Capture the cell that displays the provided text and extract its [X, Y] central coordinate. 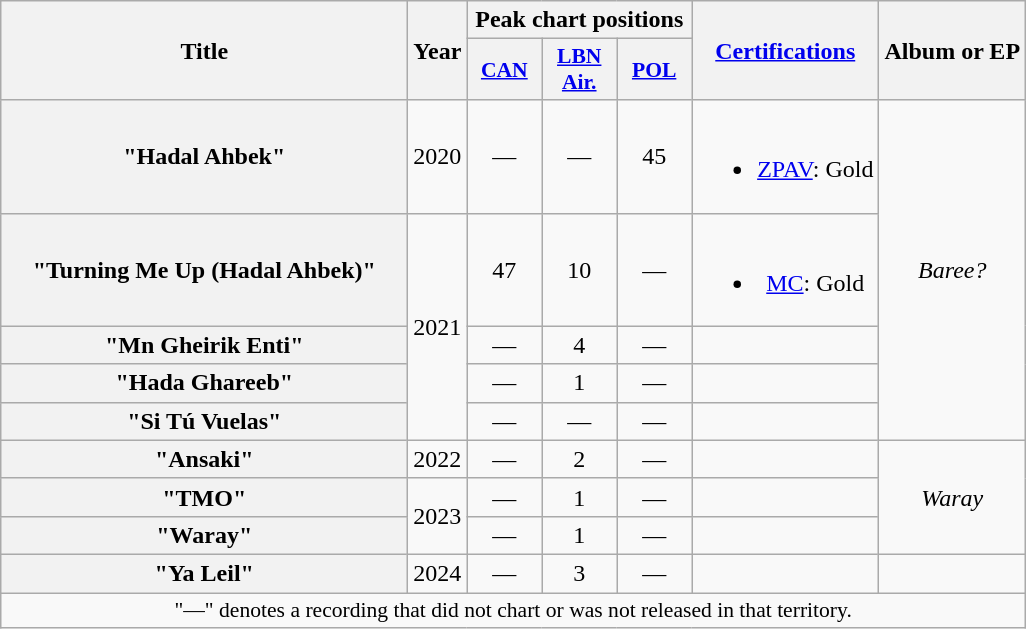
47 [504, 270]
Year [438, 50]
"TMO" [204, 497]
Waray [952, 497]
2023 [438, 516]
Baree? [952, 270]
CAN [504, 70]
Title [204, 50]
10 [580, 270]
4 [580, 345]
POL [654, 70]
"—" denotes a recording that did not chart or was not released in that territory. [514, 610]
"Ya Leil" [204, 573]
"Mn Gheirik Enti" [204, 345]
ZPAV: Gold [786, 156]
LBNAir. [580, 70]
2024 [438, 573]
2021 [438, 326]
Album or EP [952, 50]
2022 [438, 459]
2020 [438, 156]
2 [580, 459]
MC: Gold [786, 270]
"Hadal Ahbek" [204, 156]
Peak chart positions [580, 20]
Certifications [786, 50]
3 [580, 573]
"Hada Ghareeb" [204, 383]
"Waray" [204, 535]
"Ansaki" [204, 459]
"Si Tú Vuelas" [204, 421]
45 [654, 156]
"Turning Me Up (Hadal Ahbek)" [204, 270]
